Determine the [x, y] coordinate at the center of the cell enclosing the given text.  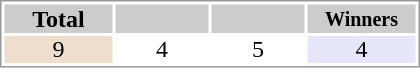
Winners [362, 18]
5 [258, 50]
9 [58, 50]
Total [58, 18]
